Identify which cell holds the provided text, then report its (x, y) central coordinate. 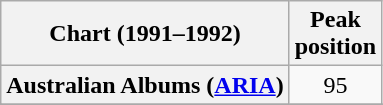
Australian Albums (ARIA) (145, 85)
95 (335, 85)
Chart (1991–1992) (145, 34)
Peakposition (335, 34)
